Find where the given text appears and provide that cell's center as [x, y] coordinate. 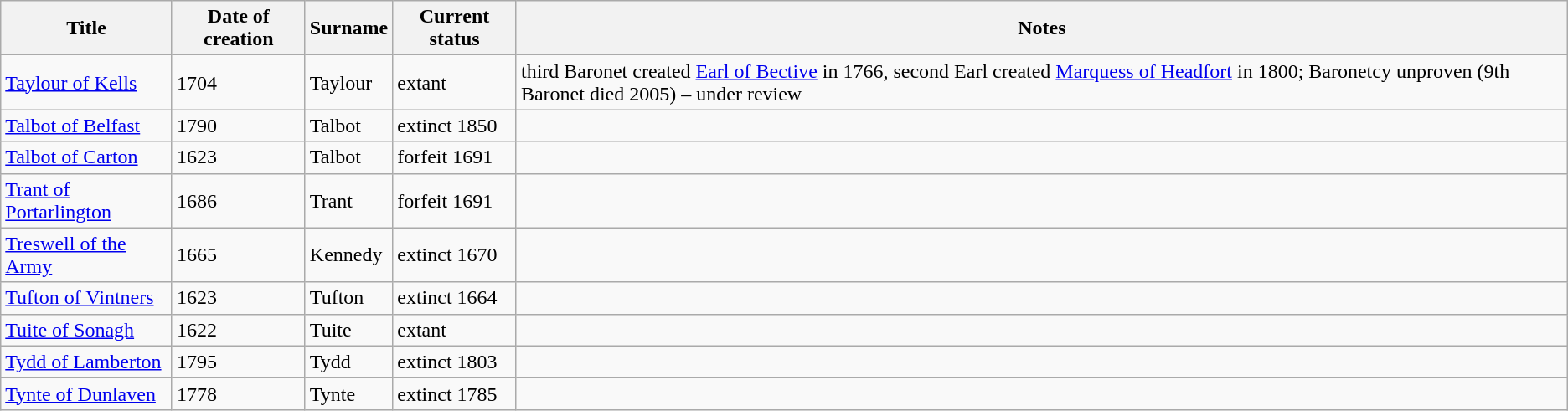
Talbot of Belfast [87, 126]
extinct 1850 [455, 126]
extinct 1785 [455, 393]
Tynte [348, 393]
extinct 1664 [455, 298]
1622 [238, 330]
Treswell of the Army [87, 254]
Title [87, 28]
Tynte of Dunlaven [87, 393]
Surname [348, 28]
Tuite of Sonagh [87, 330]
1665 [238, 254]
Talbot of Carton [87, 157]
Current status [455, 28]
Tydd of Lamberton [87, 362]
Taylour of Kells [87, 82]
extinct 1803 [455, 362]
Tufton of Vintners [87, 298]
extinct 1670 [455, 254]
Notes [1042, 28]
1790 [238, 126]
Kennedy [348, 254]
1795 [238, 362]
1778 [238, 393]
1704 [238, 82]
1686 [238, 201]
Taylour [348, 82]
Trant [348, 201]
Tydd [348, 362]
Trant of Portarlington [87, 201]
Tuite [348, 330]
Date of creation [238, 28]
Tufton [348, 298]
